Provide the (X, Y) coordinate of the cell's center where the given text is located.  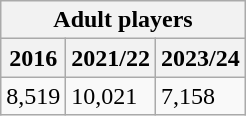
2023/24 (201, 58)
2021/22 (111, 58)
Adult players (124, 20)
8,519 (34, 96)
10,021 (111, 96)
2016 (34, 58)
7,158 (201, 96)
